Provide the (x, y) coordinate of the cell's center where the given text is located.  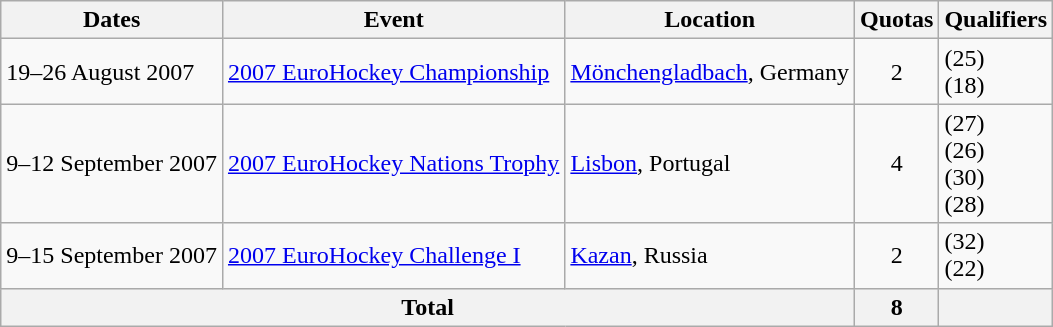
19–26 August 2007 (112, 72)
Event (393, 20)
9–15 September 2007 (112, 256)
Kazan, Russia (710, 256)
2007 EuroHockey Championship (393, 72)
Mönchengladbach, Germany (710, 72)
Dates (112, 20)
Qualifiers (996, 20)
4 (896, 164)
2007 EuroHockey Nations Trophy (393, 164)
Quotas (896, 20)
2007 EuroHockey Challenge I (393, 256)
8 (896, 307)
(27) (26) (30) (28) (996, 164)
Location (710, 20)
9–12 September 2007 (112, 164)
Lisbon, Portugal (710, 164)
(25) (18) (996, 72)
(32) (22) (996, 256)
Total (428, 307)
